Pinpoint the cell where the given text exists, returning its [X, Y] midpoint coordinate. 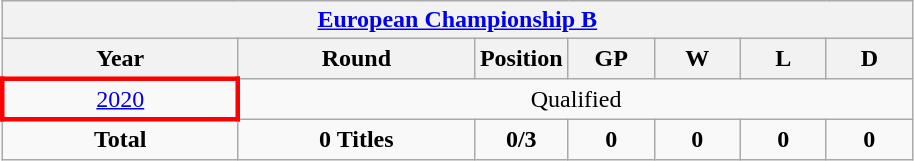
0/3 [521, 139]
European Championship B [457, 20]
GP [611, 59]
Round [356, 59]
0 Titles [356, 139]
Year [120, 59]
D [869, 59]
W [697, 59]
2020 [120, 98]
Qualified [575, 98]
Total [120, 139]
L [783, 59]
Position [521, 59]
